Identify which cell holds the provided text, then report its [x, y] central coordinate. 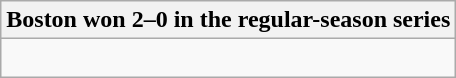
Boston won 2–0 in the regular-season series [228, 20]
